Return (X, Y) of the center of cell containing provided text 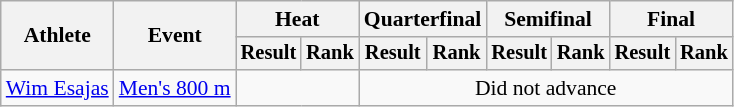
Event (175, 36)
Wim Esajas (58, 88)
Athlete (58, 36)
Men's 800 m (175, 88)
Final (672, 19)
Semifinal (548, 19)
Quarterfinal (423, 19)
Heat (298, 19)
Did not advance (546, 88)
